Output the (X, Y) coordinate of the center of the cell containing the given text.  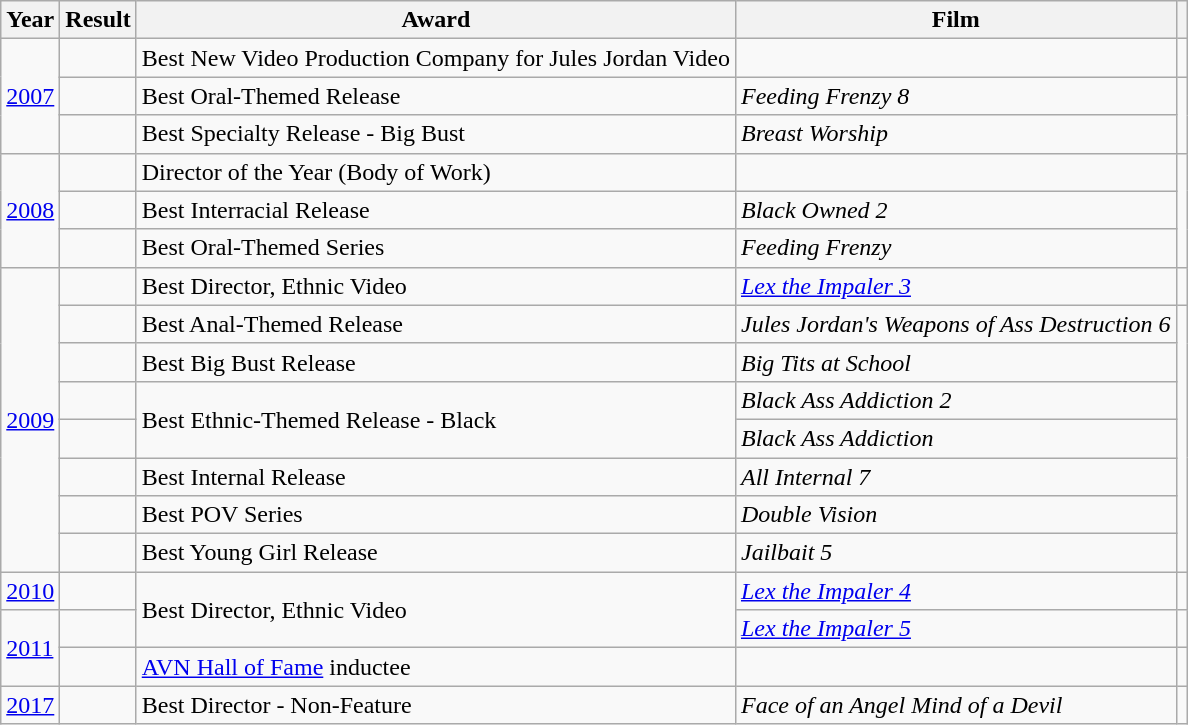
Director of the Year (Body of Work) (436, 172)
Best Director - Non-Feature (436, 705)
AVN Hall of Fame inductee (436, 667)
Black Ass Addiction 2 (956, 400)
Best Big Bust Release (436, 362)
Big Tits at School (956, 362)
Double Vision (956, 515)
2008 (30, 210)
Feeding Frenzy (956, 248)
Jailbait 5 (956, 553)
2010 (30, 591)
Best Anal-Themed Release (436, 324)
2007 (30, 96)
Black Owned 2 (956, 210)
Best POV Series (436, 515)
Lex the Impaler 4 (956, 591)
Best Ethnic-Themed Release - Black (436, 419)
Best Specialty Release - Big Bust (436, 134)
Jules Jordan's Weapons of Ass Destruction 6 (956, 324)
Best Young Girl Release (436, 553)
Year (30, 20)
Lex the Impaler 5 (956, 629)
Best Oral-Themed Series (436, 248)
2017 (30, 705)
2009 (30, 419)
Breast Worship (956, 134)
Best Internal Release (436, 477)
Best Interracial Release (436, 210)
Black Ass Addiction (956, 438)
Best New Video Production Company for Jules Jordan Video (436, 58)
Feeding Frenzy 8 (956, 96)
Award (436, 20)
Best Oral-Themed Release (436, 96)
Film (956, 20)
Lex the Impaler 3 (956, 286)
Result (98, 20)
Face of an Angel Mind of a Devil (956, 705)
All Internal 7 (956, 477)
2011 (30, 648)
